Return [x, y] of the center of cell containing provided text 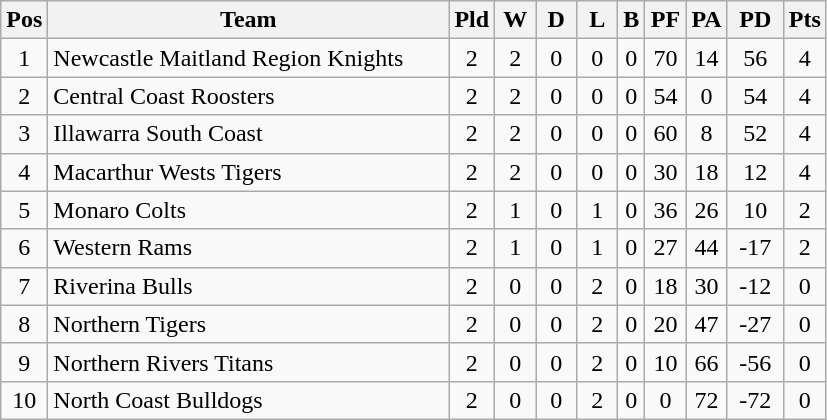
Illawarra South Coast [248, 134]
Central Coast Roosters [248, 96]
20 [666, 324]
Northern Rivers Titans [248, 362]
47 [706, 324]
60 [666, 134]
56 [755, 58]
W [516, 20]
L [598, 20]
Newcastle Maitland Region Knights [248, 58]
Pld [472, 20]
66 [706, 362]
Monaro Colts [248, 210]
36 [666, 210]
-72 [755, 400]
12 [755, 172]
Team [248, 20]
-17 [755, 248]
North Coast Bulldogs [248, 400]
52 [755, 134]
Riverina Bulls [248, 286]
PF [666, 20]
3 [24, 134]
9 [24, 362]
5 [24, 210]
-27 [755, 324]
27 [666, 248]
14 [706, 58]
Macarthur Wests Tigers [248, 172]
70 [666, 58]
44 [706, 248]
Western Rams [248, 248]
PA [706, 20]
7 [24, 286]
Pts [804, 20]
-12 [755, 286]
-56 [755, 362]
B [632, 20]
Pos [24, 20]
Northern Tigers [248, 324]
72 [706, 400]
26 [706, 210]
D [556, 20]
6 [24, 248]
PD [755, 20]
